Find where the given text appears and provide that cell's center as [X, Y] coordinate. 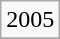
2005 [30, 20]
